Determine the [X, Y] coordinate at the center of the cell enclosing the given text.  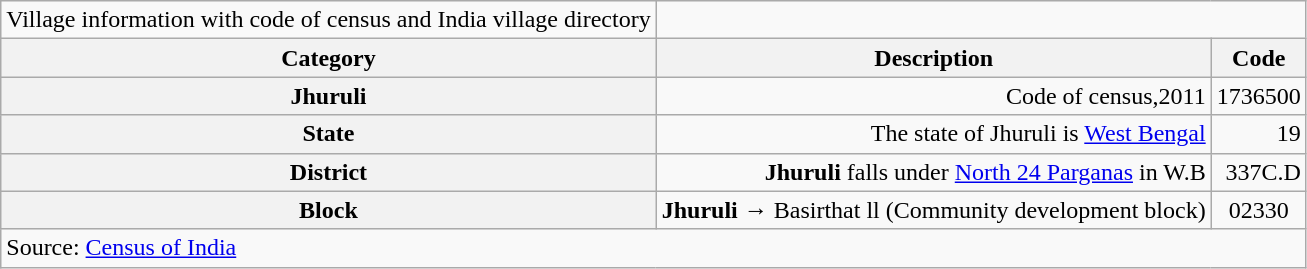
Code [1258, 58]
337C.D [1258, 172]
02330 [1258, 210]
Source: Census of India [654, 248]
Block [328, 210]
Village information with code of census and India village directory [328, 20]
Jhuruli → Basirthat ll (Community development block) [934, 210]
The state of Jhuruli is West Bengal [934, 134]
District [328, 172]
Jhuruli [328, 96]
19 [1258, 134]
Description [934, 58]
Jhuruli falls under North 24 Parganas in W.B [934, 172]
Category [328, 58]
State [328, 134]
1736500 [1258, 96]
Code of census,2011 [934, 96]
